Determine the (X, Y) coordinate at the center of the cell enclosing the given text.  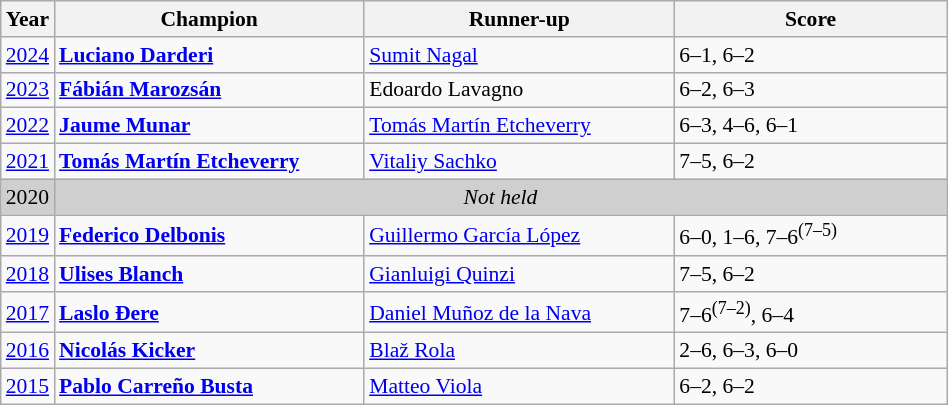
Score (810, 19)
2019 (28, 236)
Jaume Munar (209, 126)
6–1, 6–2 (810, 55)
Blaž Rola (519, 351)
Sumit Nagal (519, 55)
Vitaliy Sachko (519, 162)
Gianluigi Quinzi (519, 274)
2018 (28, 274)
Laslo Đere (209, 312)
Federico Delbonis (209, 236)
6–2, 6–2 (810, 387)
2022 (28, 126)
2023 (28, 90)
Guillermo García López (519, 236)
2–6, 6–3, 6–0 (810, 351)
2017 (28, 312)
2016 (28, 351)
Ulises Blanch (209, 274)
2021 (28, 162)
Pablo Carreño Busta (209, 387)
Runner-up (519, 19)
Not held (500, 197)
6–3, 4–6, 6–1 (810, 126)
Daniel Muñoz de la Nava (519, 312)
Champion (209, 19)
6–2, 6–3 (810, 90)
Year (28, 19)
2024 (28, 55)
2015 (28, 387)
Luciano Darderi (209, 55)
Fábián Marozsán (209, 90)
7–6(7–2), 6–4 (810, 312)
Edoardo Lavagno (519, 90)
6–0, 1–6, 7–6(7–5) (810, 236)
Matteo Viola (519, 387)
Nicolás Kicker (209, 351)
2020 (28, 197)
